Find where the given text appears and provide that cell's center as (x, y) coordinate. 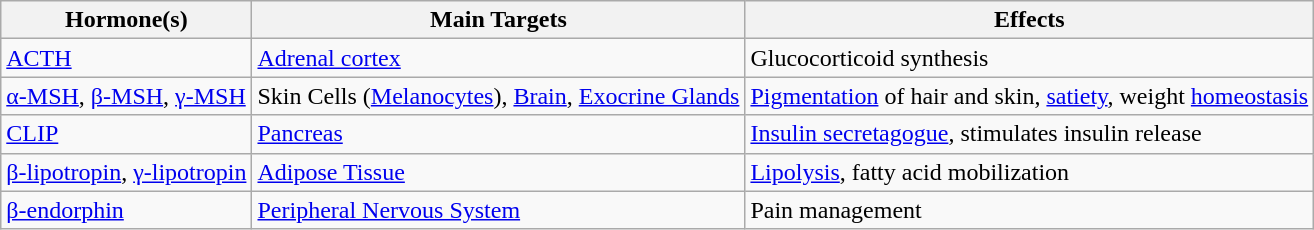
CLIP (126, 134)
Pigmentation of hair and skin, satiety, weight homeostasis (1030, 96)
Main Targets (498, 20)
ACTH (126, 58)
Adrenal cortex (498, 58)
Effects (1030, 20)
α-MSH, β-MSH, γ-MSH (126, 96)
Lipolysis, fatty acid mobilization (1030, 172)
Glucocorticoid synthesis (1030, 58)
Hormone(s) (126, 20)
β-lipotropin, γ-lipotropin (126, 172)
Pain management (1030, 210)
Peripheral Nervous System (498, 210)
Pancreas (498, 134)
Skin Cells (Melanocytes), Brain, Exocrine Glands (498, 96)
Adipose Tissue (498, 172)
Insulin secretagogue, stimulates insulin release (1030, 134)
β-endorphin (126, 210)
